Provide the [X, Y] coordinate of the cell's center where the given text is located.  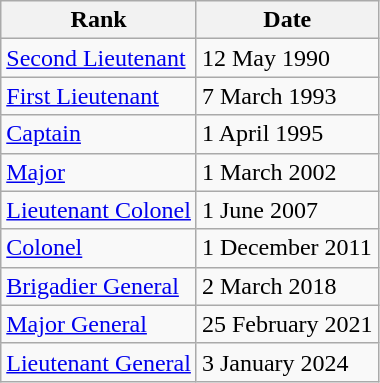
First Lieutenant [99, 96]
Major General [99, 324]
1 March 2002 [287, 172]
Rank [99, 20]
Colonel [99, 248]
Brigadier General [99, 286]
Second Lieutenant [99, 58]
7 March 1993 [287, 96]
1 December 2011 [287, 248]
1 June 2007 [287, 210]
2 March 2018 [287, 286]
Major [99, 172]
Lieutenant General [99, 362]
25 February 2021 [287, 324]
3 January 2024 [287, 362]
12 May 1990 [287, 58]
1 April 1995 [287, 134]
Captain [99, 134]
Lieutenant Colonel [99, 210]
Date [287, 20]
